Return [x, y] of the center of cell containing provided text 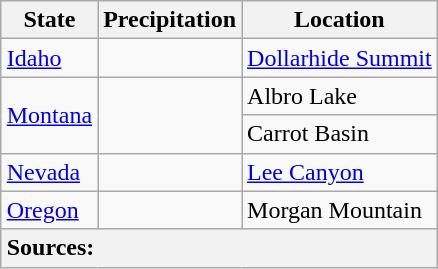
Nevada [49, 172]
State [49, 20]
Precipitation [170, 20]
Sources: [219, 248]
Idaho [49, 58]
Albro Lake [340, 96]
Oregon [49, 210]
Montana [49, 115]
Dollarhide Summit [340, 58]
Morgan Mountain [340, 210]
Lee Canyon [340, 172]
Carrot Basin [340, 134]
Location [340, 20]
